Pinpoint the cell where the given text exists, returning its [X, Y] midpoint coordinate. 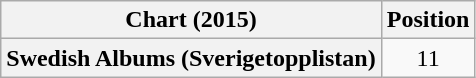
Chart (2015) [191, 20]
Position [428, 20]
11 [428, 58]
Swedish Albums (Sverigetopplistan) [191, 58]
